Search for the cell housing the specified text and yield its (x, y) center coordinate. 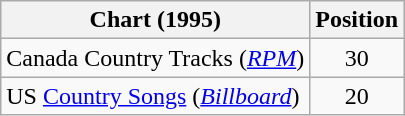
20 (357, 96)
Canada Country Tracks (RPM) (156, 58)
US Country Songs (Billboard) (156, 96)
Chart (1995) (156, 20)
Position (357, 20)
30 (357, 58)
